Scan for the cell matching the given text and deliver its [x, y] coordinate at center. 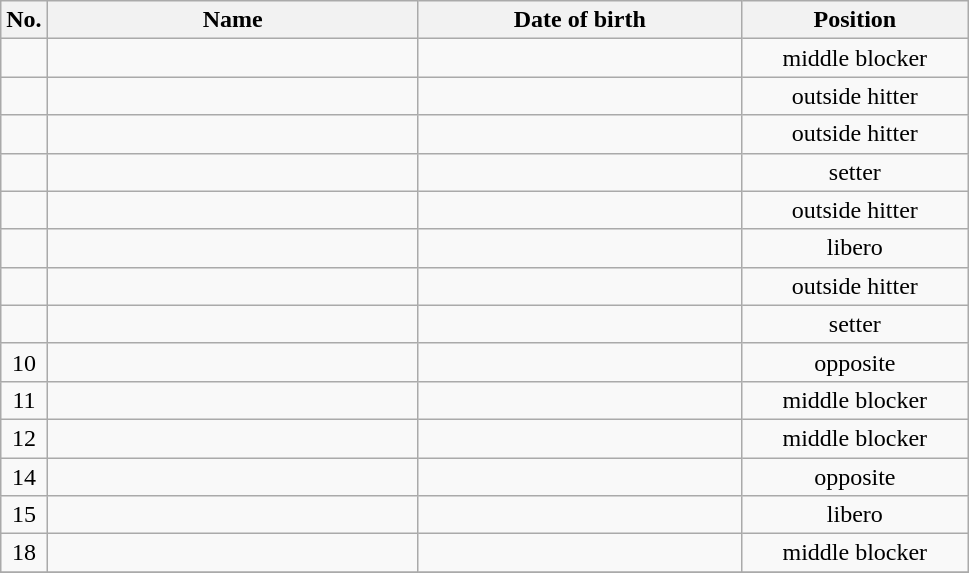
12 [24, 438]
18 [24, 553]
11 [24, 400]
14 [24, 477]
Date of birth [580, 20]
Position [854, 20]
No. [24, 20]
Name [232, 20]
15 [24, 515]
10 [24, 362]
